Output the [x, y] coordinate of the center of the cell containing the given text.  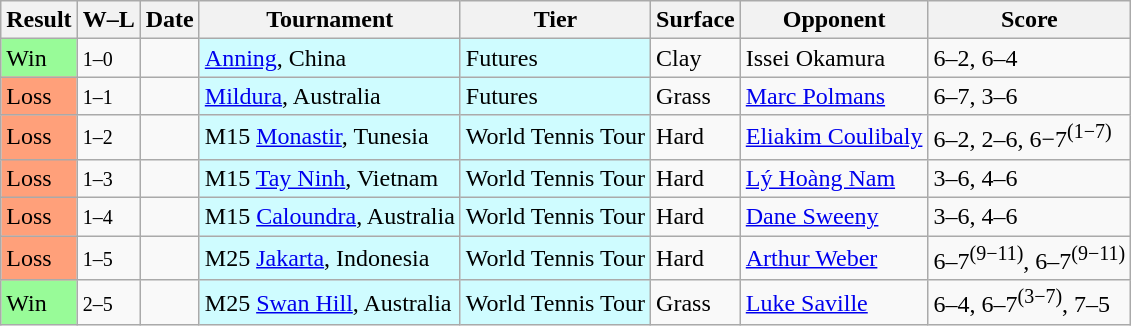
Date [170, 20]
Dane Sweeny [834, 217]
M15 Caloundra, Australia [330, 217]
M15 Tay Ninh, Vietnam [330, 178]
1–0 [108, 58]
6–2, 6–4 [1030, 58]
Result [39, 20]
1–4 [108, 217]
M15 Monastir, Tunesia [330, 138]
1–3 [108, 178]
1–1 [108, 96]
6–7(9−11), 6–7(9−11) [1030, 258]
Score [1030, 20]
6–4, 6–7(3−7), 7–5 [1030, 302]
Arthur Weber [834, 258]
Marc Polmans [834, 96]
W–L [108, 20]
Issei Okamura [834, 58]
Clay [696, 58]
Tier [555, 20]
M25 Jakarta, Indonesia [330, 258]
Lý Hoàng Nam [834, 178]
Eliakim Coulibaly [834, 138]
Opponent [834, 20]
6–2, 2–6, 6−7(1−7) [1030, 138]
Tournament [330, 20]
2–5 [108, 302]
Anning, China [330, 58]
Luke Saville [834, 302]
Surface [696, 20]
M25 Swan Hill, Australia [330, 302]
Mildura, Australia [330, 96]
1–2 [108, 138]
1–5 [108, 258]
6–7, 3–6 [1030, 96]
